Locate the cell with the specified text and output its [x, y] center coordinate. 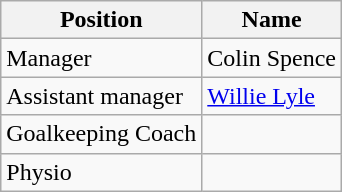
Goalkeeping Coach [102, 134]
Manager [102, 58]
Willie Lyle [272, 96]
Name [272, 20]
Colin Spence [272, 58]
Physio [102, 172]
Position [102, 20]
Assistant manager [102, 96]
